For the text-containing cell, return its midpoint in (X, Y) coordinate format. 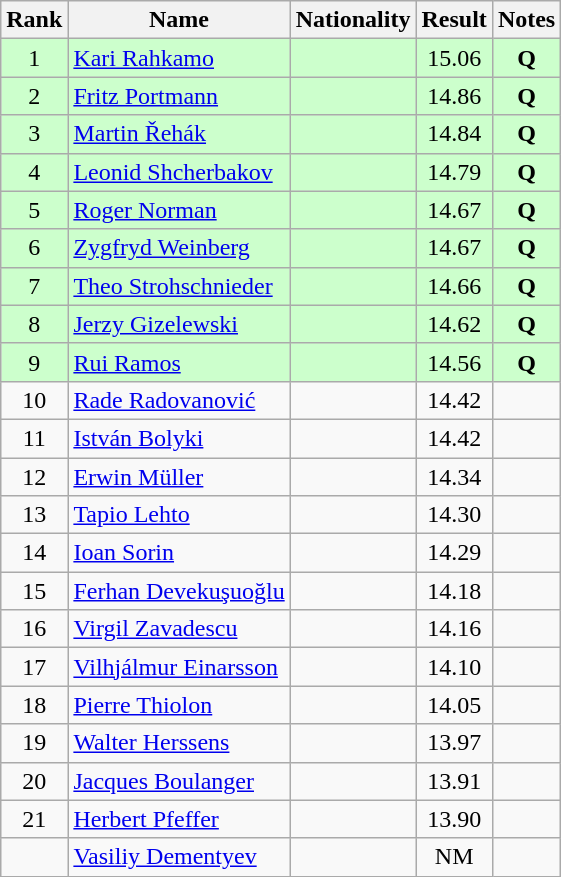
2 (34, 96)
Tapio Lehto (179, 515)
Vilhjálmur Einarsson (179, 667)
14.62 (454, 324)
13.91 (454, 781)
NM (454, 857)
14.05 (454, 705)
Leonid Shcherbakov (179, 172)
Martin Řehák (179, 134)
20 (34, 781)
21 (34, 819)
8 (34, 324)
Ferhan Devekuşuoğlu (179, 591)
12 (34, 477)
István Bolyki (179, 438)
14.18 (454, 591)
14.84 (454, 134)
14.30 (454, 515)
Vasiliy Dementyev (179, 857)
19 (34, 743)
Kari Rahkamo (179, 58)
10 (34, 400)
Name (179, 20)
Erwin Müller (179, 477)
3 (34, 134)
Ioan Sorin (179, 553)
Nationality (353, 20)
17 (34, 667)
14.34 (454, 477)
15 (34, 591)
6 (34, 248)
Rade Radovanović (179, 400)
Rank (34, 20)
Virgil Zavadescu (179, 629)
14.79 (454, 172)
Walter Herssens (179, 743)
13 (34, 515)
Zygfryd Weinberg (179, 248)
14.66 (454, 286)
18 (34, 705)
14.29 (454, 553)
15.06 (454, 58)
Notes (526, 20)
9 (34, 362)
Jacques Boulanger (179, 781)
14.86 (454, 96)
Jerzy Gizelewski (179, 324)
13.97 (454, 743)
14 (34, 553)
Roger Norman (179, 210)
14.10 (454, 667)
Herbert Pfeffer (179, 819)
Result (454, 20)
1 (34, 58)
Theo Strohschnieder (179, 286)
14.56 (454, 362)
7 (34, 286)
16 (34, 629)
11 (34, 438)
13.90 (454, 819)
5 (34, 210)
14.16 (454, 629)
Fritz Portmann (179, 96)
Pierre Thiolon (179, 705)
4 (34, 172)
Rui Ramos (179, 362)
